Detect which cell encompasses the target text, then output its (x, y) center coordinate. 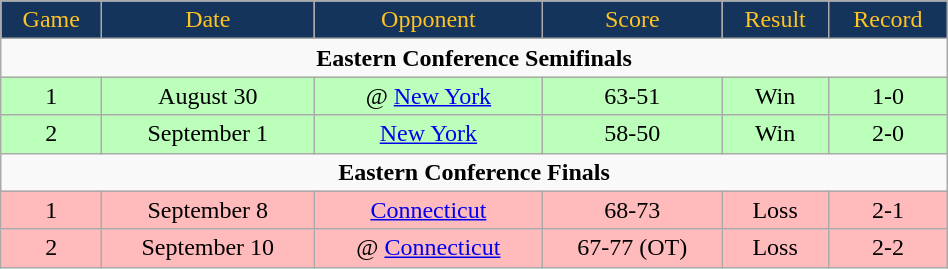
2-2 (888, 248)
Score (632, 20)
Game (52, 20)
Date (208, 20)
Record (888, 20)
63-51 (632, 96)
58-50 (632, 134)
2-0 (888, 134)
Opponent (428, 20)
67-77 (OT) (632, 248)
September 8 (208, 210)
@ New York (428, 96)
Eastern Conference Semifinals (474, 58)
2-1 (888, 210)
September 1 (208, 134)
Result (776, 20)
68-73 (632, 210)
@ Connecticut (428, 248)
Eastern Conference Finals (474, 172)
Connecticut (428, 210)
New York (428, 134)
1-0 (888, 96)
August 30 (208, 96)
September 10 (208, 248)
